Determine the (x, y) coordinate at the center of the cell enclosing the given text.  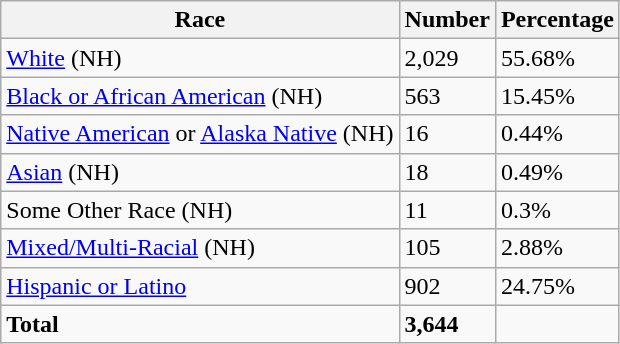
16 (447, 134)
Native American or Alaska Native (NH) (200, 134)
15.45% (557, 96)
White (NH) (200, 58)
11 (447, 210)
902 (447, 286)
Black or African American (NH) (200, 96)
Percentage (557, 20)
Asian (NH) (200, 172)
Some Other Race (NH) (200, 210)
55.68% (557, 58)
24.75% (557, 286)
Number (447, 20)
0.3% (557, 210)
105 (447, 248)
Total (200, 324)
2,029 (447, 58)
0.49% (557, 172)
Mixed/Multi-Racial (NH) (200, 248)
Hispanic or Latino (200, 286)
18 (447, 172)
0.44% (557, 134)
3,644 (447, 324)
2.88% (557, 248)
Race (200, 20)
563 (447, 96)
